Extract the [x, y] coordinate from the center of the cell holding the provided text.  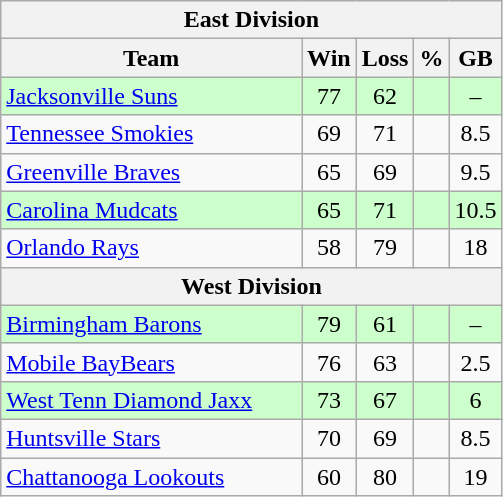
58 [330, 248]
2.5 [476, 362]
Greenville Braves [152, 172]
Birmingham Barons [152, 324]
70 [330, 438]
West Tenn Diamond Jaxx [152, 400]
Huntsville Stars [152, 438]
Loss [385, 58]
19 [476, 477]
Carolina Mudcats [152, 210]
77 [330, 96]
62 [385, 96]
East Division [252, 20]
Team [152, 58]
Jacksonville Suns [152, 96]
Orlando Rays [152, 248]
67 [385, 400]
76 [330, 362]
9.5 [476, 172]
Mobile BayBears [152, 362]
61 [385, 324]
60 [330, 477]
Tennessee Smokies [152, 134]
80 [385, 477]
GB [476, 58]
Chattanooga Lookouts [152, 477]
73 [330, 400]
Win [330, 58]
18 [476, 248]
10.5 [476, 210]
% [432, 58]
63 [385, 362]
West Division [252, 286]
6 [476, 400]
